For the text-containing cell, return its midpoint in (x, y) coordinate format. 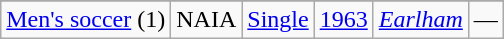
NAIA (206, 20)
Single (278, 20)
Men's soccer (1) (86, 20)
Earlham (420, 20)
— (486, 20)
1963 (344, 20)
